For the text-containing cell, return its midpoint in [X, Y] coordinate format. 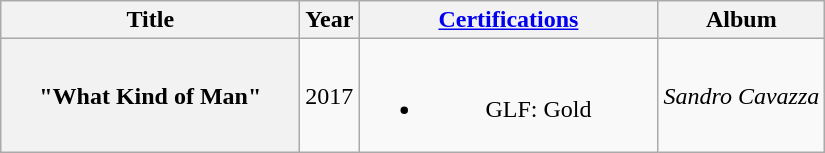
2017 [330, 96]
Year [330, 20]
Title [150, 20]
"What Kind of Man" [150, 96]
Certifications [508, 20]
GLF: Gold [508, 96]
Album [742, 20]
Sandro Cavazza [742, 96]
